Capture the cell that displays the provided text and extract its [X, Y] central coordinate. 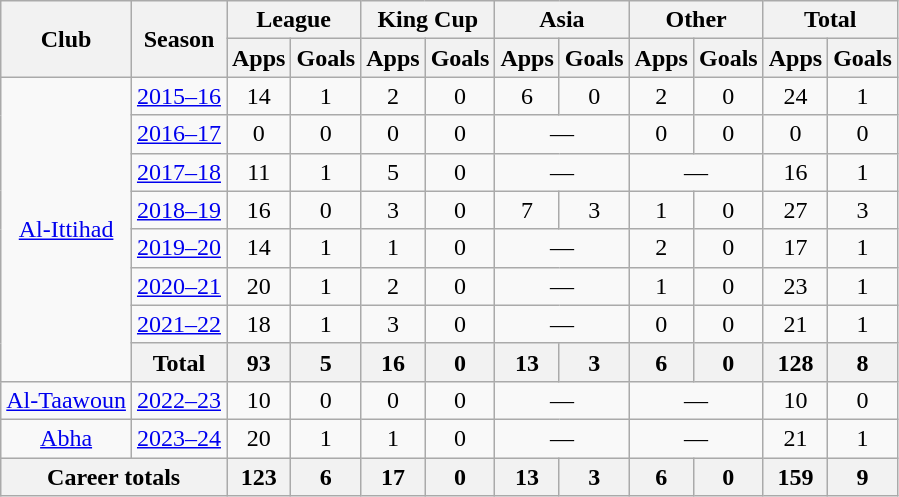
Season [178, 39]
Other [696, 20]
League [293, 20]
Al-Ittihad [66, 229]
2020–21 [178, 286]
Career totals [114, 477]
11 [258, 172]
Club [66, 39]
8 [863, 362]
18 [258, 324]
23 [795, 286]
7 [527, 210]
2016–17 [178, 134]
Abha [66, 438]
King Cup [428, 20]
128 [795, 362]
9 [863, 477]
2021–22 [178, 324]
93 [258, 362]
2018–19 [178, 210]
123 [258, 477]
27 [795, 210]
2022–23 [178, 400]
2023–24 [178, 438]
Asia [562, 20]
2017–18 [178, 172]
24 [795, 96]
2015–16 [178, 96]
2019–20 [178, 248]
Al-Taawoun [66, 400]
159 [795, 477]
